For the text-containing cell, return its midpoint in [X, Y] coordinate format. 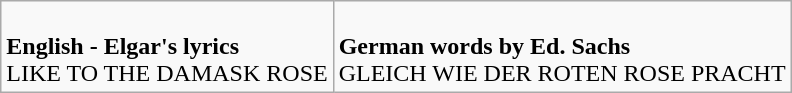
English - Elgar's lyricsLIKE TO THE DAMASK ROSE [167, 47]
German words by Ed. SachsGLEICH WIE DER ROTEN ROSE PRACHT [562, 47]
